Scan for the cell matching the given text and deliver its (x, y) coordinate at center. 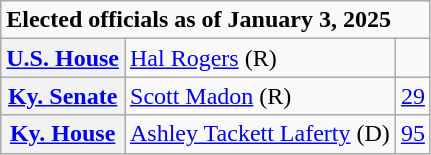
Hal Rogers (R) (260, 58)
Scott Madon (R) (260, 96)
29 (412, 96)
Ky. House (63, 134)
Ashley Tackett Laferty (D) (260, 134)
U.S. House (63, 58)
Ky. Senate (63, 96)
95 (412, 134)
Elected officials as of January 3, 2025 (216, 20)
